Scan for the cell matching the given text and deliver its (X, Y) coordinate at center. 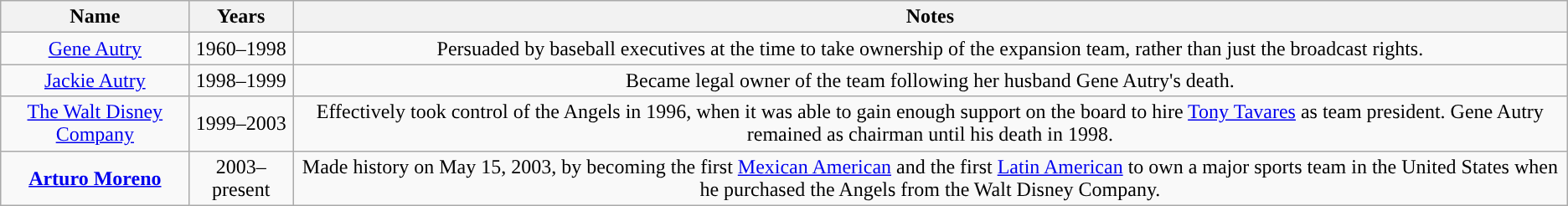
1960–1998 (241, 49)
2003–present (241, 178)
Notes (931, 17)
Name (95, 17)
Persuaded by baseball executives at the time to take ownership of the expansion team, rather than just the broadcast rights. (931, 49)
Arturo Moreno (95, 178)
1999–2003 (241, 124)
Jackie Autry (95, 80)
The Walt Disney Company (95, 124)
1998–1999 (241, 80)
Gene Autry (95, 49)
Years (241, 17)
Became legal owner of the team following her husband Gene Autry's death. (931, 80)
